Return the (x, y) coordinate for the center point of the cell that contains the specified text.  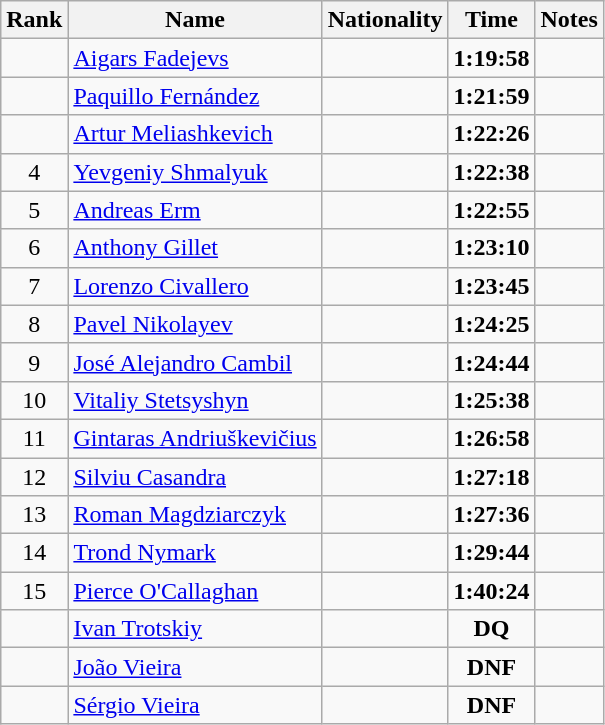
Paquillo Fernández (195, 96)
Artur Meliashkevich (195, 134)
Sérgio Vieira (195, 705)
13 (34, 515)
4 (34, 172)
João Vieira (195, 667)
1:29:44 (492, 553)
Name (195, 20)
1:22:38 (492, 172)
11 (34, 438)
Ivan Trotskiy (195, 629)
Gintaras Andriuškevičius (195, 438)
9 (34, 362)
Nationality (385, 20)
1:22:26 (492, 134)
Time (492, 20)
6 (34, 248)
1:25:38 (492, 400)
Pierce O'Callaghan (195, 591)
5 (34, 210)
1:24:25 (492, 324)
Lorenzo Civallero (195, 286)
12 (34, 477)
Trond Nymark (195, 553)
Aigars Fadejevs (195, 58)
1:23:45 (492, 286)
Andreas Erm (195, 210)
Pavel Nikolayev (195, 324)
Yevgeniy Shmalyuk (195, 172)
1:40:24 (492, 591)
Roman Magdziarczyk (195, 515)
1:24:44 (492, 362)
1:27:36 (492, 515)
Anthony Gillet (195, 248)
Vitaliy Stetsyshyn (195, 400)
José Alejandro Cambil (195, 362)
14 (34, 553)
Rank (34, 20)
Silviu Casandra (195, 477)
1:22:55 (492, 210)
1:21:59 (492, 96)
1:26:58 (492, 438)
1:19:58 (492, 58)
8 (34, 324)
Notes (569, 20)
1:23:10 (492, 248)
DQ (492, 629)
15 (34, 591)
7 (34, 286)
1:27:18 (492, 477)
10 (34, 400)
